For the text-containing cell, return its midpoint in (x, y) coordinate format. 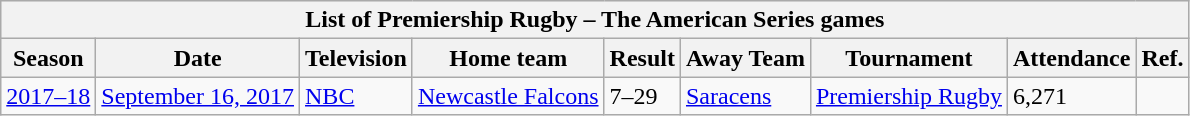
2017–18 (48, 96)
Newcastle Falcons (508, 96)
September 16, 2017 (198, 96)
NBC (356, 96)
Season (48, 58)
Premiership Rugby (908, 96)
Home team (508, 58)
6,271 (1071, 96)
Television (356, 58)
Attendance (1071, 58)
Date (198, 58)
Ref. (1162, 58)
Tournament (908, 58)
7–29 (642, 96)
List of Premiership Rugby – The American Series games (595, 20)
Result (642, 58)
Saracens (745, 96)
Away Team (745, 58)
